Determine the (x, y) coordinate at the center of the cell enclosing the given text.  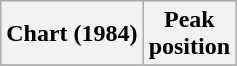
Peakposition (189, 34)
Chart (1984) (72, 34)
